Provide the [X, Y] coordinate of the cell's center where the given text is located.  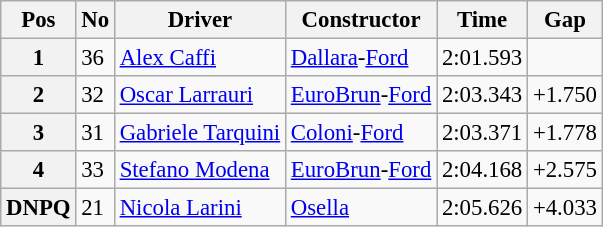
DNPQ [38, 208]
2:03.371 [482, 133]
+1.750 [566, 95]
2:04.168 [482, 170]
Time [482, 20]
2:05.626 [482, 208]
4 [38, 170]
33 [95, 170]
31 [95, 133]
Osella [360, 208]
21 [95, 208]
Alex Caffi [200, 58]
2:01.593 [482, 58]
Nicola Larini [200, 208]
Gabriele Tarquini [200, 133]
3 [38, 133]
+2.575 [566, 170]
+4.033 [566, 208]
2 [38, 95]
Coloni-Ford [360, 133]
Gap [566, 20]
+1.778 [566, 133]
Driver [200, 20]
No [95, 20]
2:03.343 [482, 95]
1 [38, 58]
Dallara-Ford [360, 58]
Constructor [360, 20]
36 [95, 58]
Pos [38, 20]
Oscar Larrauri [200, 95]
32 [95, 95]
Stefano Modena [200, 170]
